Provide the [x, y] coordinate of the cell's center where the given text is located.  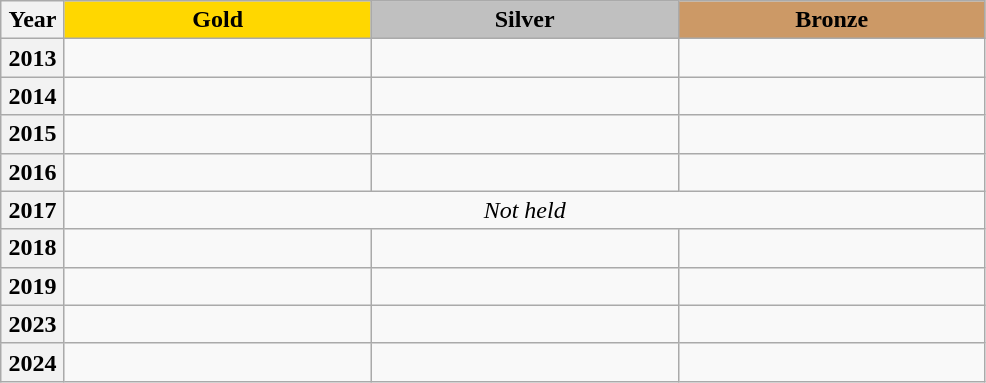
2015 [32, 134]
2023 [32, 324]
2014 [32, 96]
Bronze [832, 20]
2019 [32, 286]
2024 [32, 362]
2018 [32, 248]
Year [32, 20]
Silver [524, 20]
Not held [524, 210]
2016 [32, 172]
2017 [32, 210]
Gold [218, 20]
2013 [32, 58]
